Search for the cell housing the specified text and yield its (X, Y) center coordinate. 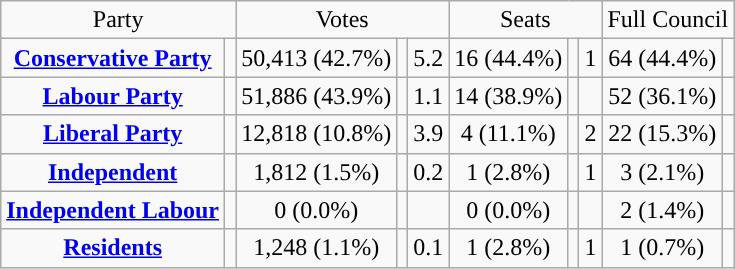
Independent (113, 172)
5.2 (428, 58)
2 (590, 134)
12,818 (10.8%) (316, 134)
22 (15.3%) (662, 134)
52 (36.1%) (662, 96)
Seats (526, 20)
Conservative Party (113, 58)
Party (118, 20)
Full Council (668, 20)
3.9 (428, 134)
16 (44.4%) (508, 58)
Residents (113, 248)
50,413 (42.7%) (316, 58)
4 (11.1%) (508, 134)
3 (2.1%) (662, 172)
0.1 (428, 248)
0.2 (428, 172)
1.1 (428, 96)
14 (38.9%) (508, 96)
Votes (342, 20)
1 (0.7%) (662, 248)
1,248 (1.1%) (316, 248)
2 (1.4%) (662, 210)
51,886 (43.9%) (316, 96)
64 (44.4%) (662, 58)
Independent Labour (113, 210)
Liberal Party (113, 134)
Labour Party (113, 96)
1,812 (1.5%) (316, 172)
